Locate the cell with the specified text and output its (x, y) center coordinate. 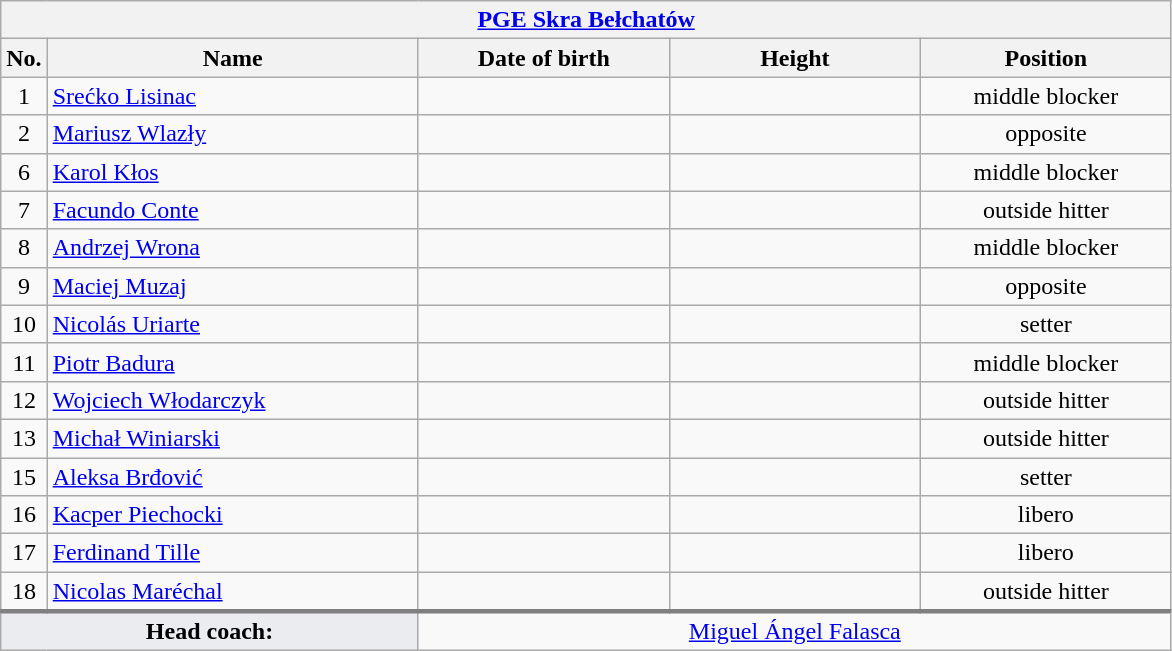
Nicolás Uriarte (232, 324)
15 (24, 477)
Miguel Ángel Falasca (794, 631)
Head coach: (210, 631)
Piotr Badura (232, 362)
Nicolas Maréchal (232, 592)
Position (1046, 58)
8 (24, 248)
Wojciech Włodarczyk (232, 400)
16 (24, 515)
1 (24, 96)
Michał Winiarski (232, 438)
Mariusz Wlazły (232, 134)
13 (24, 438)
Kacper Piechocki (232, 515)
2 (24, 134)
12 (24, 400)
Ferdinand Tille (232, 553)
10 (24, 324)
PGE Skra Bełchatów (586, 20)
Facundo Conte (232, 210)
No. (24, 58)
7 (24, 210)
11 (24, 362)
Name (232, 58)
Karol Kłos (232, 172)
Height (794, 58)
9 (24, 286)
Srećko Lisinac (232, 96)
Andrzej Wrona (232, 248)
17 (24, 553)
6 (24, 172)
18 (24, 592)
Maciej Muzaj (232, 286)
Aleksa Brđović (232, 477)
Date of birth (544, 58)
